Capture the cell that displays the provided text and extract its [x, y] central coordinate. 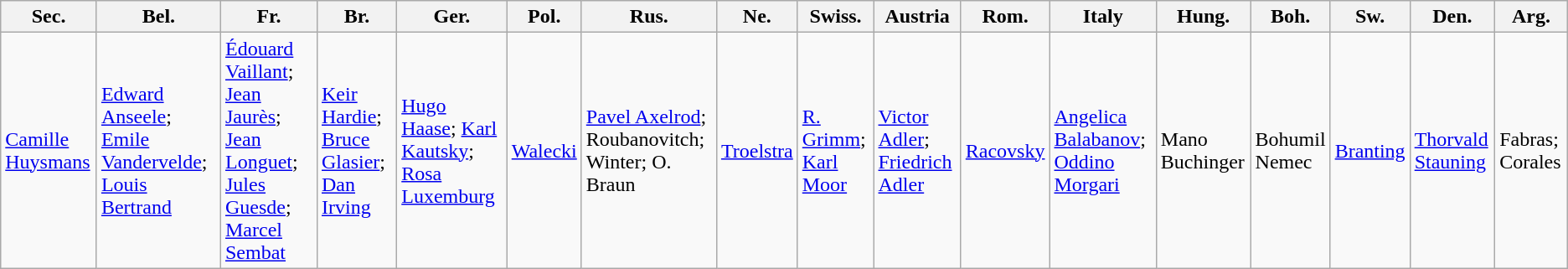
Keir Hardie; Bruce Glasier; Dan Irving [357, 151]
Italy [1102, 17]
Hung. [1203, 17]
Camille Huysmans [49, 151]
Bel. [158, 17]
Den. [1452, 17]
Fabras; Corales [1531, 151]
Branting [1370, 151]
Edward Anseele; Emile Vandervelde; Louis Bertrand [158, 151]
Mano Buchinger [1203, 151]
BohumilNemec [1290, 151]
Sw. [1370, 17]
Racovsky [1005, 151]
Troelstra [757, 151]
Fr. [268, 17]
Pol. [544, 17]
Boh. [1290, 17]
Angelica Balabanov; Oddino Morgari [1102, 151]
Walecki [544, 151]
Pavel Axelrod; Roubanovitch; Winter; O. Braun [648, 151]
Sec. [49, 17]
Hugo Haase; Karl Kautsky; Rosa Luxemburg [452, 151]
Br. [357, 17]
Édouard Vaillant; Jean Jaurès; Jean Longuet; Jules Guesde; Marcel Sembat [268, 151]
R. Grimm; Karl Moor [836, 151]
Ger. [452, 17]
Austria [917, 17]
Ne. [757, 17]
Swiss. [836, 17]
Rus. [648, 17]
Arg. [1531, 17]
Victor Adler; Friedrich Adler [917, 151]
Rom. [1005, 17]
Thorvald Stauning [1452, 151]
